Find where the given text appears and provide that cell's center as (x, y) coordinate. 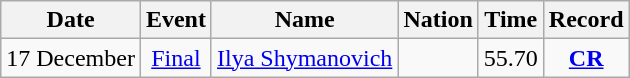
Ilya Shymanovich (304, 58)
Name (304, 20)
Event (176, 20)
Date (71, 20)
17 December (71, 58)
CR (586, 58)
55.70 (510, 58)
Record (586, 20)
Time (510, 20)
Nation (438, 20)
Final (176, 58)
